Return the (X, Y) coordinate for the center point of the cell that contains the specified text.  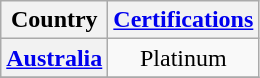
Certifications (184, 20)
Country (54, 20)
Platinum (184, 58)
Australia (54, 58)
